Pinpoint the cell where the given text exists, returning its (X, Y) midpoint coordinate. 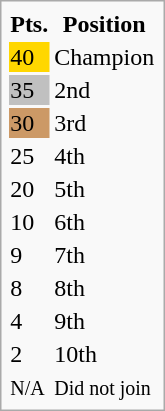
8 (30, 288)
20 (30, 189)
N/A (30, 387)
3rd (104, 123)
8th (104, 288)
4 (30, 321)
6th (104, 222)
35 (30, 90)
10 (30, 222)
Position (104, 24)
2nd (104, 90)
9 (30, 255)
Did not join (104, 387)
10th (104, 354)
2 (30, 354)
40 (30, 57)
30 (30, 123)
9th (104, 321)
7th (104, 255)
5th (104, 189)
4th (104, 156)
Pts. (30, 24)
Champion (104, 57)
25 (30, 156)
